Determine the (x, y) coordinate at the center of the cell enclosing the given text.  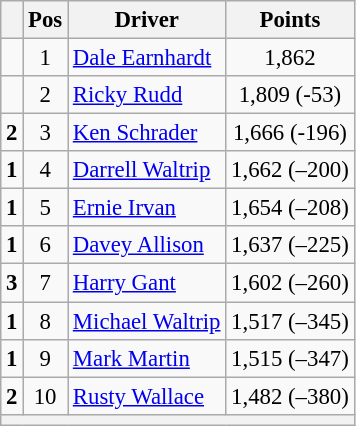
Points (290, 20)
5 (46, 208)
Ernie Irvan (147, 208)
1,654 (–208) (290, 208)
Rusty Wallace (147, 396)
Ricky Rudd (147, 95)
Michael Waltrip (147, 321)
1,662 (–200) (290, 170)
8 (46, 321)
Davey Allison (147, 245)
1,517 (–345) (290, 321)
6 (46, 245)
Dale Earnhardt (147, 58)
Mark Martin (147, 358)
1,809 (-53) (290, 95)
1,666 (-196) (290, 133)
Pos (46, 20)
1,482 (–380) (290, 396)
Harry Gant (147, 283)
9 (46, 358)
Darrell Waltrip (147, 170)
1,515 (–347) (290, 358)
Driver (147, 20)
Ken Schrader (147, 133)
4 (46, 170)
1,862 (290, 58)
10 (46, 396)
1,637 (–225) (290, 245)
7 (46, 283)
1,602 (–260) (290, 283)
